Return [X, Y] of the center of cell containing provided text 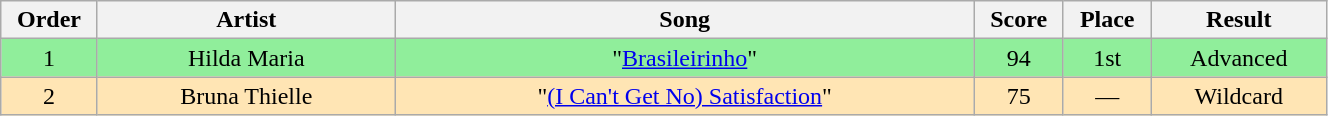
Advanced [1238, 58]
Artist [246, 20]
"Brasileirinho" [684, 58]
Score [1018, 20]
Song [684, 20]
— [1107, 96]
75 [1018, 96]
94 [1018, 58]
Bruna Thielle [246, 96]
Hilda Maria [246, 58]
1 [49, 58]
"(I Can't Get No) Satisfaction" [684, 96]
2 [49, 96]
Result [1238, 20]
Wildcard [1238, 96]
Order [49, 20]
Place [1107, 20]
1st [1107, 58]
